Detect which cell encompasses the target text, then output its [x, y] center coordinate. 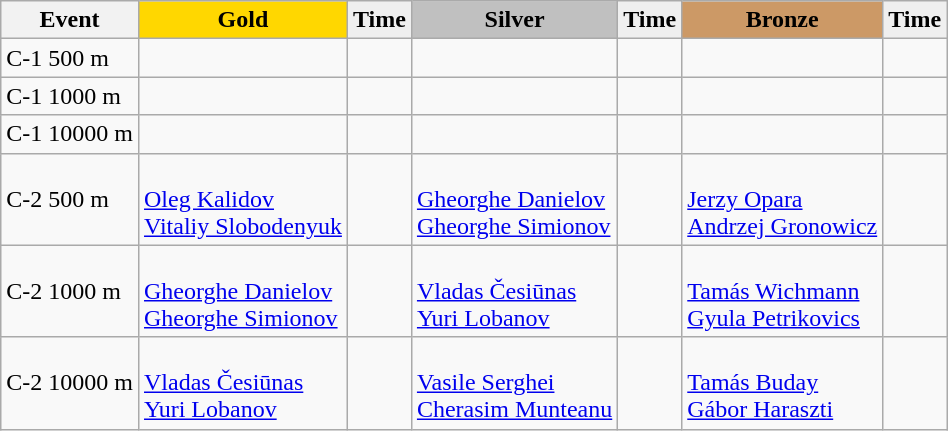
C-2 10000 m [70, 383]
C-2 500 m [70, 199]
Tamás BudayGábor Haraszti [782, 383]
Gold [242, 20]
Event [70, 20]
Silver [514, 20]
Oleg KalidovVitaliy Slobodenyuk [242, 199]
C-2 1000 m [70, 291]
C-1 500 m [70, 58]
C-1 1000 m [70, 96]
Jerzy OparaAndrzej Gronowicz [782, 199]
Tamás WichmannGyula Petrikovics [782, 291]
Vasile SergheiCherasim Munteanu [514, 383]
Bronze [782, 20]
C-1 10000 m [70, 134]
